Capture the cell that displays the provided text and extract its (X, Y) central coordinate. 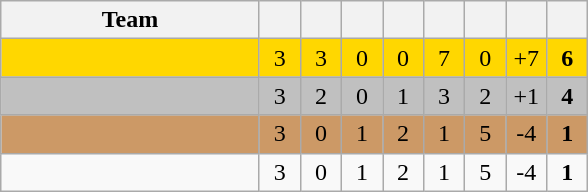
+1 (526, 96)
+7 (526, 58)
4 (568, 96)
Team (130, 20)
7 (444, 58)
6 (568, 58)
